Identify which cell holds the provided text, then report its [x, y] central coordinate. 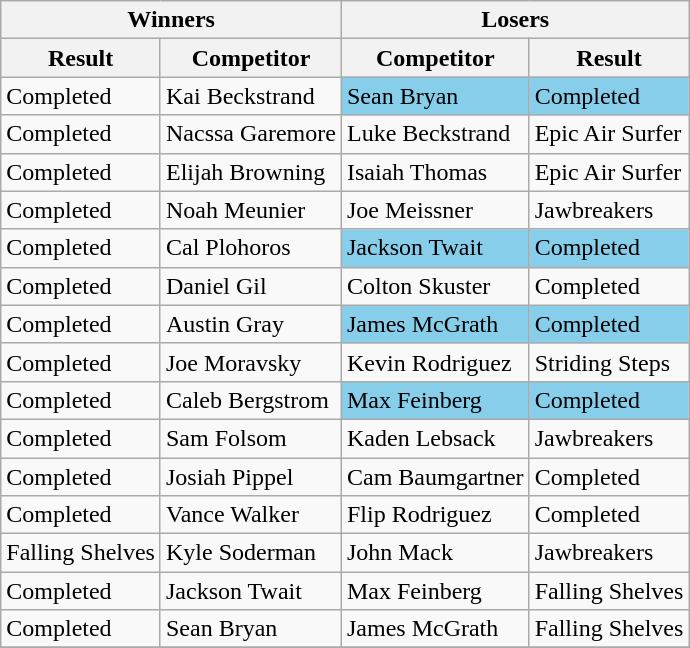
Cam Baumgartner [435, 477]
Austin Gray [250, 324]
Elijah Browning [250, 172]
Kyle Soderman [250, 553]
Caleb Bergstrom [250, 400]
Daniel Gil [250, 286]
Cal Plohoros [250, 248]
Losers [514, 20]
Winners [172, 20]
Joe Meissner [435, 210]
John Mack [435, 553]
Sam Folsom [250, 438]
Noah Meunier [250, 210]
Kai Beckstrand [250, 96]
Vance Walker [250, 515]
Colton Skuster [435, 286]
Isaiah Thomas [435, 172]
Kaden Lebsack [435, 438]
Joe Moravsky [250, 362]
Nacssa Garemore [250, 134]
Josiah Pippel [250, 477]
Kevin Rodriguez [435, 362]
Flip Rodriguez [435, 515]
Luke Beckstrand [435, 134]
Striding Steps [609, 362]
